Return the [X, Y] coordinate for the center point of the cell that contains the specified text.  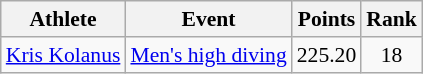
225.20 [326, 55]
Men's high diving [208, 55]
Rank [392, 19]
18 [392, 55]
Athlete [64, 19]
Kris Kolanus [64, 55]
Event [208, 19]
Points [326, 19]
